Search for the cell housing the specified text and yield its (x, y) center coordinate. 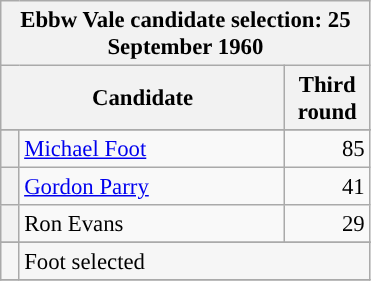
Gordon Parry (152, 187)
29 (327, 224)
Third round (327, 98)
Ron Evans (152, 224)
Ebbw Vale candidate selection: 25 September 1960 (186, 34)
Candidate (143, 98)
41 (327, 187)
Michael Foot (152, 149)
85 (327, 149)
Foot selected (194, 262)
